Find where the given text appears and provide that cell's center as [x, y] coordinate. 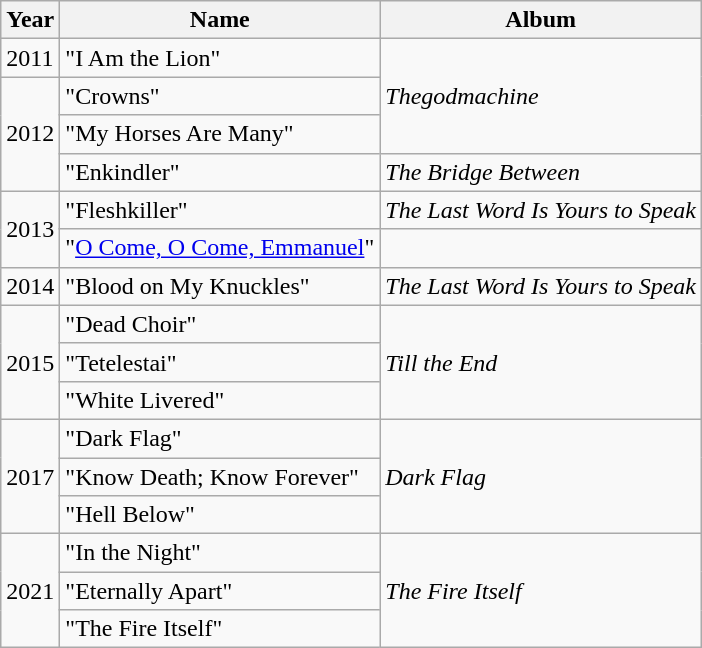
2021 [30, 591]
Dark Flag [541, 476]
"In the Night" [220, 553]
Thegodmachine [541, 96]
"White Livered" [220, 400]
The Fire Itself [541, 591]
2012 [30, 134]
Year [30, 20]
"I Am the Lion" [220, 58]
"The Fire Itself" [220, 629]
"My Horses Are Many" [220, 134]
"Hell Below" [220, 515]
"O Come, O Come, Emmanuel" [220, 248]
"Dark Flag" [220, 438]
2013 [30, 229]
"Fleshkiller" [220, 210]
"Blood on My Knuckles" [220, 286]
2014 [30, 286]
"Tetelestai" [220, 362]
"Enkindler" [220, 172]
"Eternally Apart" [220, 591]
2011 [30, 58]
"Dead Choir" [220, 324]
2015 [30, 362]
Name [220, 20]
Album [541, 20]
"Know Death; Know Forever" [220, 477]
2017 [30, 476]
"Crowns" [220, 96]
Till the End [541, 362]
The Bridge Between [541, 172]
